Scan for the cell matching the given text and deliver its (x, y) coordinate at center. 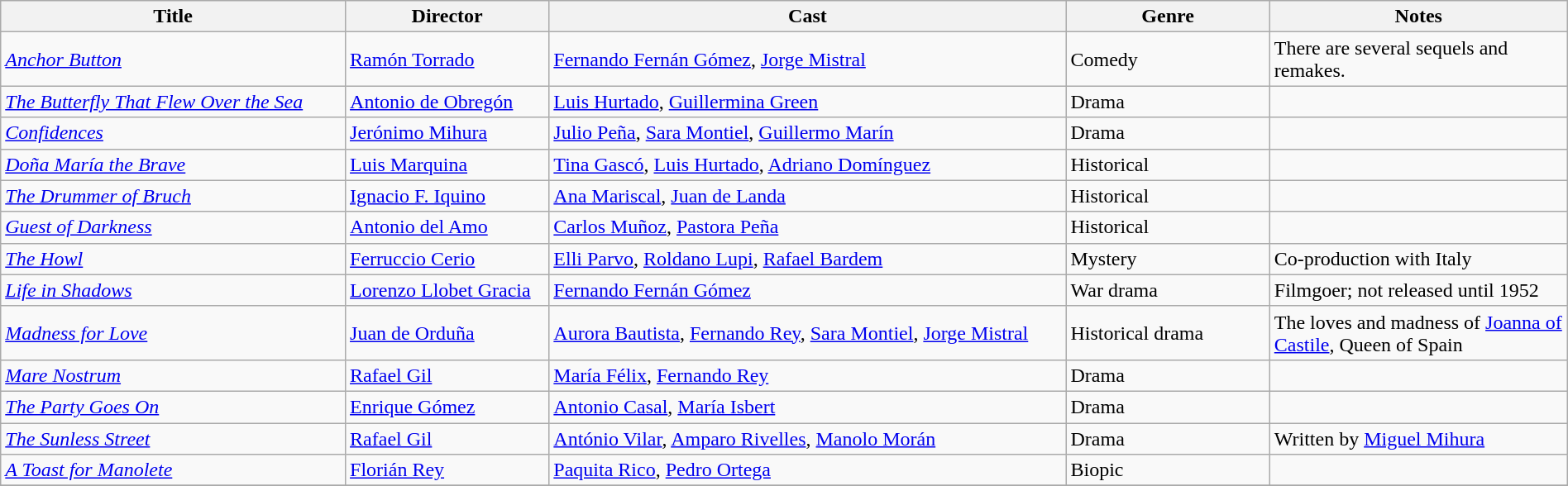
Guest of Darkness (174, 227)
Director (447, 17)
Doña María the Brave (174, 164)
Tina Gascó, Luis Hurtado, Adriano Domínguez (807, 164)
Notes (1418, 17)
Antonio del Amo (447, 227)
The Sunless Street (174, 439)
Paquita Rico, Pedro Ortega (807, 470)
Genre (1168, 17)
Florián Rey (447, 470)
Julio Peña, Sara Montiel, Guillermo Marín (807, 133)
The Howl (174, 259)
Carlos Muñoz, Pastora Peña (807, 227)
António Vilar, Amparo Rivelles, Manolo Morán (807, 439)
Lorenzo Llobet Gracia (447, 290)
Elli Parvo, Roldano Lupi, Rafael Bardem (807, 259)
Mare Nostrum (174, 375)
A Toast for Manolete (174, 470)
Juan de Orduña (447, 332)
War drama (1168, 290)
There are several sequels and remakes. (1418, 60)
Fernando Fernán Gómez, Jorge Mistral (807, 60)
Ana Mariscal, Juan de Landa (807, 196)
Historical drama (1168, 332)
Written by Miguel Mihura (1418, 439)
Antonio de Obregón (447, 102)
Comedy (1168, 60)
The loves and madness of Joanna of Castile, Queen of Spain (1418, 332)
Fernando Fernán Gómez (807, 290)
Cast (807, 17)
Biopic (1168, 470)
Title (174, 17)
Jerónimo Mihura (447, 133)
Anchor Button (174, 60)
Ferruccio Cerio (447, 259)
Enrique Gómez (447, 407)
Confidences (174, 133)
The Party Goes On (174, 407)
Madness for Love (174, 332)
Aurora Bautista, Fernando Rey, Sara Montiel, Jorge Mistral (807, 332)
Life in Shadows (174, 290)
Filmgoer; not released until 1952 (1418, 290)
The Drummer of Bruch (174, 196)
Mystery (1168, 259)
Ramón Torrado (447, 60)
Luis Marquina (447, 164)
The Butterfly That Flew Over the Sea (174, 102)
Ignacio F. Iquino (447, 196)
Luis Hurtado, Guillermina Green (807, 102)
Antonio Casal, María Isbert (807, 407)
Co-production with Italy (1418, 259)
María Félix, Fernando Rey (807, 375)
